Capture the cell that displays the provided text and extract its [x, y] central coordinate. 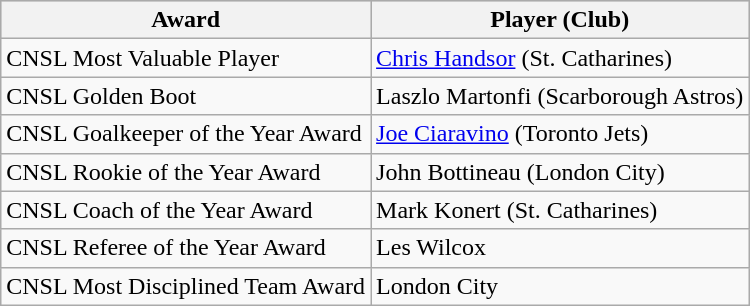
CNSL Golden Boot [186, 96]
Laszlo Martonfi (Scarborough Astros) [560, 96]
Les Wilcox [560, 248]
Joe Ciaravino (Toronto Jets) [560, 134]
London City [560, 286]
Mark Konert (St. Catharines) [560, 210]
Player (Club) [560, 20]
CNSL Coach of the Year Award [186, 210]
Chris Handsor (St. Catharines) [560, 58]
CNSL Rookie of the Year Award [186, 172]
CNSL Goalkeeper of the Year Award [186, 134]
CNSL Most Disciplined Team Award [186, 286]
Award [186, 20]
CNSL Most Valuable Player [186, 58]
John Bottineau (London City) [560, 172]
CNSL Referee of the Year Award [186, 248]
